Capture the cell that displays the provided text and extract its [x, y] central coordinate. 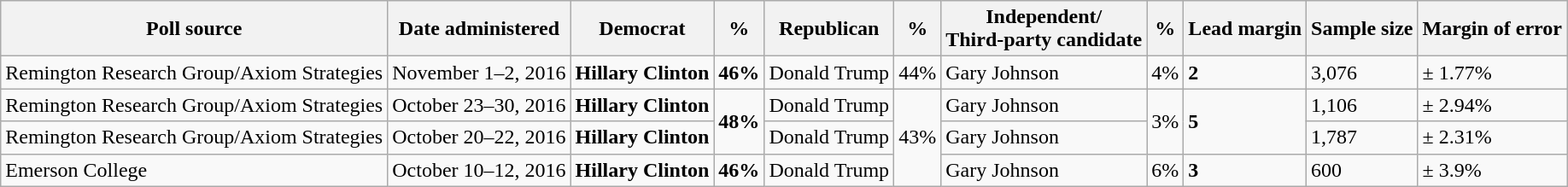
Margin of error [1493, 29]
44% [917, 73]
Sample size [1362, 29]
Emerson College [195, 170]
November 1–2, 2016 [479, 73]
Date administered [479, 29]
600 [1362, 170]
± 2.31% [1493, 137]
43% [917, 137]
Poll source [195, 29]
48% [740, 121]
2 [1245, 73]
October 20–22, 2016 [479, 137]
3,076 [1362, 73]
5 [1245, 121]
October 10–12, 2016 [479, 170]
1,106 [1362, 105]
1,787 [1362, 137]
3% [1165, 121]
October 23–30, 2016 [479, 105]
Lead margin [1245, 29]
3 [1245, 170]
4% [1165, 73]
± 3.9% [1493, 170]
± 2.94% [1493, 105]
Democrat [642, 29]
Republican [829, 29]
6% [1165, 170]
± 1.77% [1493, 73]
Independent/Third-party candidate [1044, 29]
